From the cell containing the given text, extract its center point as [x, y] coordinate. 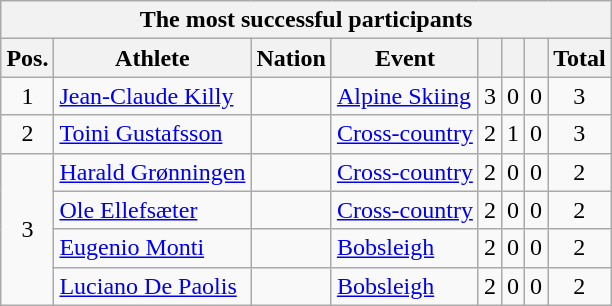
Eugenio Monti [152, 248]
Event [404, 58]
Jean-Claude Killy [152, 96]
Ole Ellefsæter [152, 210]
Pos. [28, 58]
The most successful participants [306, 20]
Nation [291, 58]
Athlete [152, 58]
Luciano De Paolis [152, 286]
Harald Grønningen [152, 172]
Toini Gustafsson [152, 134]
Alpine Skiing [404, 96]
Total [580, 58]
